Determine the [x, y] coordinate at the center of the cell enclosing the given text.  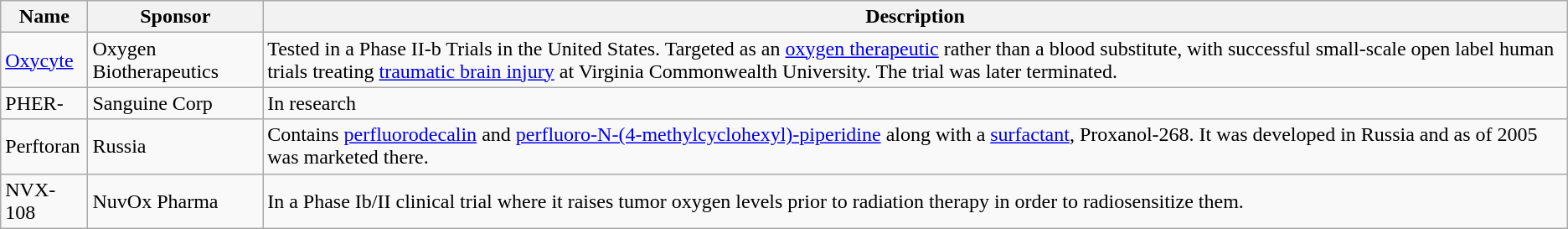
Name [44, 17]
PHER- [44, 103]
Sponsor [176, 17]
Russia [176, 146]
Perftoran [44, 146]
NVX-108 [44, 201]
In research [916, 103]
Sanguine Corp [176, 103]
Description [916, 17]
Oxygen Biotherapeutics [176, 60]
In a Phase Ib/II clinical trial where it raises tumor oxygen levels prior to radiation therapy in order to radiosensitize them. [916, 201]
Oxycyte [44, 60]
NuvOx Pharma [176, 201]
